Search for the cell housing the specified text and yield its (X, Y) center coordinate. 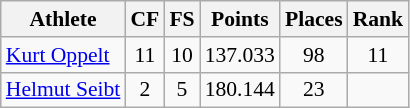
Kurt Oppelt (64, 55)
FS (182, 19)
CF (144, 19)
Helmut Seibt (64, 90)
Athlete (64, 19)
2 (144, 90)
137.033 (240, 55)
Rank (378, 19)
23 (314, 90)
10 (182, 55)
5 (182, 90)
Places (314, 19)
Points (240, 19)
98 (314, 55)
180.144 (240, 90)
